Capture the cell that displays the provided text and extract its (x, y) central coordinate. 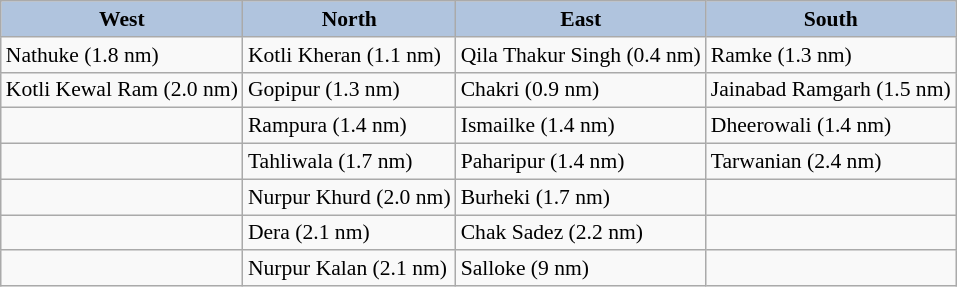
Gopipur (1.3 nm) (350, 90)
West (122, 19)
Rampura (1.4 nm) (350, 126)
Salloke (9 nm) (581, 269)
Paharipur (1.4 nm) (581, 162)
Ramke (1.3 nm) (831, 55)
South (831, 19)
Kotli Kewal Ram (2.0 nm) (122, 90)
Tahliwala (1.7 nm) (350, 162)
Kotli Kheran (1.1 nm) (350, 55)
Chakri (0.9 nm) (581, 90)
Burheki (1.7 nm) (581, 197)
Dheerowali (1.4 nm) (831, 126)
Dera (2.1 nm) (350, 233)
Nurpur Kalan (2.1 nm) (350, 269)
Nathuke (1.8 nm) (122, 55)
Tarwanian (2.4 nm) (831, 162)
Nurpur Khurd (2.0 nm) (350, 197)
Ismailke (1.4 nm) (581, 126)
East (581, 19)
Jainabad Ramgarh (1.5 nm) (831, 90)
North (350, 19)
Qila Thakur Singh (0.4 nm) (581, 55)
Chak Sadez (2.2 nm) (581, 233)
